For the text-containing cell, return its midpoint in (X, Y) coordinate format. 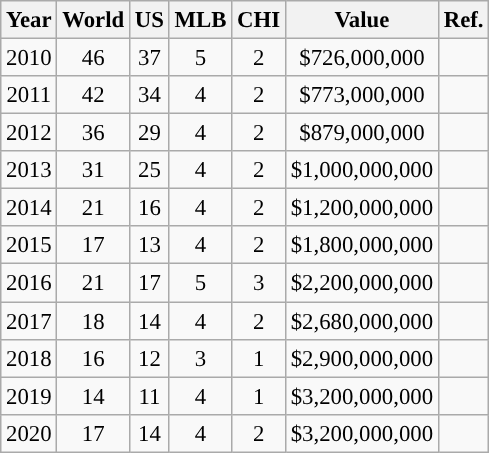
2020 (29, 433)
2011 (29, 95)
2016 (29, 283)
29 (150, 133)
2012 (29, 133)
2017 (29, 321)
Value (362, 20)
Year (29, 20)
$2,680,000,000 (362, 321)
13 (150, 245)
2018 (29, 358)
2010 (29, 58)
$773,000,000 (362, 95)
$2,200,000,000 (362, 283)
$726,000,000 (362, 58)
$879,000,000 (362, 133)
US (150, 20)
2019 (29, 396)
$1,000,000,000 (362, 170)
MLB (200, 20)
42 (94, 95)
18 (94, 321)
2015 (29, 245)
46 (94, 58)
$2,900,000,000 (362, 358)
31 (94, 170)
25 (150, 170)
37 (150, 58)
34 (150, 95)
2014 (29, 208)
CHI (259, 20)
12 (150, 358)
$1,200,000,000 (362, 208)
36 (94, 133)
11 (150, 396)
2013 (29, 170)
World (94, 20)
Ref. (463, 20)
$1,800,000,000 (362, 245)
